Output the [X, Y] coordinate of the center of the cell containing the given text.  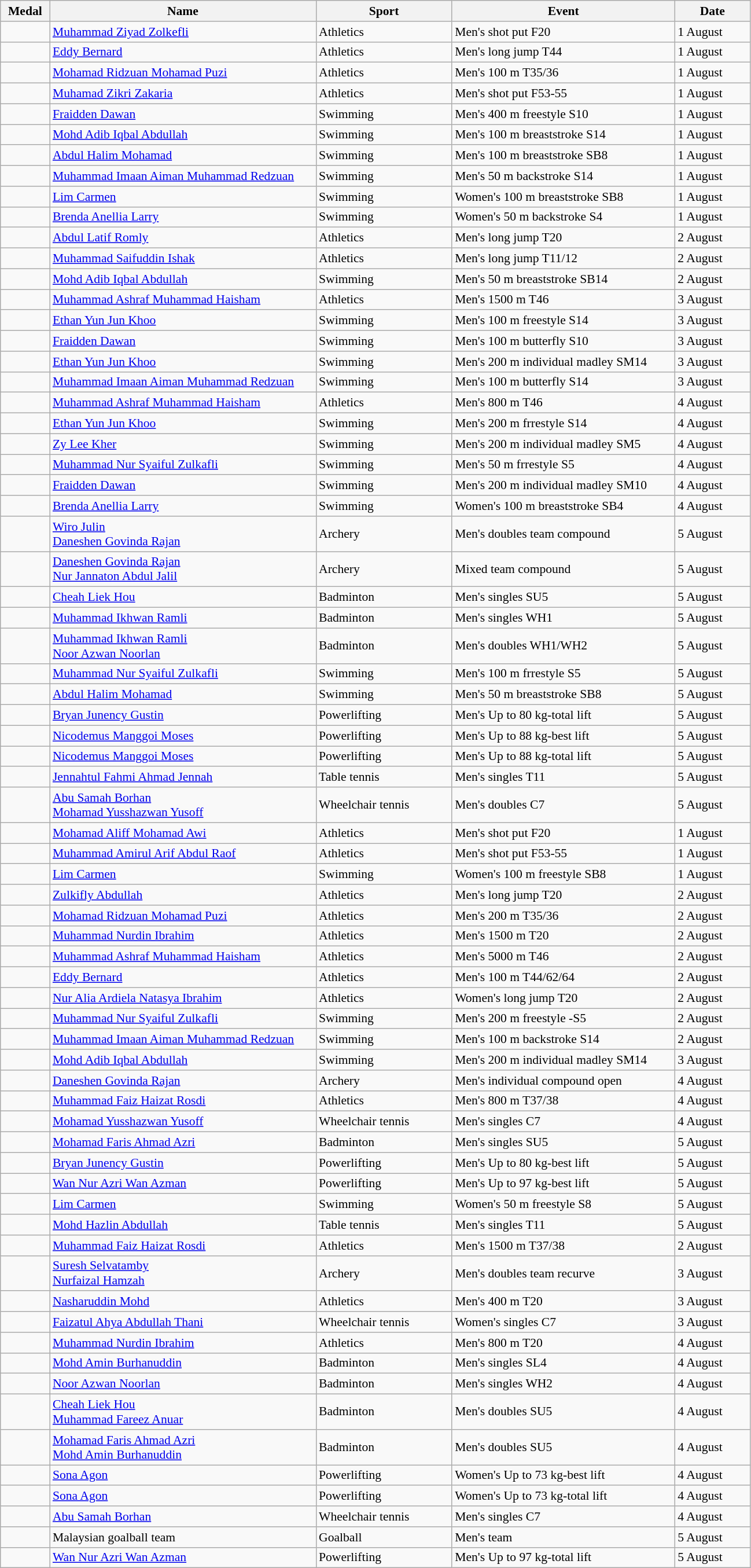
Men's 200 m freestyle -S5 [564, 1019]
Men's 800 m T37/38 [564, 1101]
Daneshen Govinda Rajan [183, 1081]
Abdul Latif Romly [183, 238]
Muhamad Zikri Zakaria [183, 94]
Men's Up to 88 kg-best lift [564, 736]
Men's 100 m breaststroke SB8 [564, 156]
Muhammad Ziyad Zolkefli [183, 32]
Event [564, 11]
Women's 100 m breaststroke SB4 [564, 506]
Men's singles WH1 [564, 618]
Women's 100 m freestyle SB8 [564, 875]
Men's 50 m frrestyle S5 [564, 465]
Muhammad Saifuddin Ishak [183, 259]
Mohamad Aliff Mohamad Awi [183, 833]
Medal [25, 11]
Zulkifly Abdullah [183, 895]
Men's 100 m frrestyle S5 [564, 674]
Men's long jump T44 [564, 52]
Women's Up to 73 kg-total lift [564, 1496]
Malaysian goalball team [183, 1537]
Jennahtul Fahmi Ahmad Jennah [183, 777]
Mohamad Yusshazwan Yusoff [183, 1122]
Women's long jump T20 [564, 998]
Men's Up to 97 kg-total lift [564, 1558]
Wiro JulinDaneshen Govinda Rajan [183, 534]
Men's long jump T11/12 [564, 259]
Mohamad Faris Ahmad AzriMohd Amin Burhanuddin [183, 1447]
Nasharuddin Mohd [183, 1302]
Goalball [384, 1537]
Men's 5000 m T46 [564, 957]
Men's 800 m T46 [564, 403]
Men's 200 m individual madley SM10 [564, 486]
Men's Up to 80 kg-total lift [564, 715]
Men's 100 m breaststroke S14 [564, 135]
Men's singles SL4 [564, 1363]
Men's 50 m breaststroke SB8 [564, 695]
Mohamad Faris Ahmad Azri [183, 1143]
Men's 1500 m T20 [564, 936]
Daneshen Govinda RajanNur Jannaton Abdul Jalil [183, 570]
Women's 100 m breaststroke SB8 [564, 197]
Men's 400 m freestyle S10 [564, 114]
Muhammad Ikhwan Ramli [183, 618]
Men's 50 m breaststroke SB14 [564, 279]
Faizatul Ahya Abdullah Thani [183, 1322]
Men's 100 m freestyle S14 [564, 321]
Women's Up to 73 kg-best lift [564, 1475]
Sport [384, 11]
Mixed team compound [564, 570]
Men's 50 m backstroke S14 [564, 176]
Men's Up to 97 kg-best lift [564, 1184]
Abu Samah Borhan [183, 1516]
Men's 100 m backstroke S14 [564, 1040]
Men's 100 m butterfly S14 [564, 382]
Men's doubles WH1/WH2 [564, 646]
Cheah Liek HouMuhammad Fareez Anuar [183, 1412]
Men's 100 m T35/36 [564, 73]
Zy Lee Kher [183, 444]
Men's 100 m T44/62/64 [564, 978]
Suresh SelvatambyNurfaizal Hamzah [183, 1273]
Mohd Hazlin Abdullah [183, 1225]
Men's doubles C7 [564, 805]
Men's 200 m T35/36 [564, 916]
Men's doubles team recurve [564, 1273]
Men's 100 m butterfly S10 [564, 341]
Date [712, 11]
Mohd Amin Burhanuddin [183, 1363]
Men's 1500 m T46 [564, 300]
Men's 200 m frrestyle S14 [564, 424]
Nur Alia Ardiela Natasya Ibrahim [183, 998]
Muhammad Amirul Arif Abdul Raof [183, 854]
Men's doubles team compound [564, 534]
Abu Samah BorhanMohamad Yusshazwan Yusoff [183, 805]
Men's team [564, 1537]
Women's 50 m backstroke S4 [564, 217]
Men's Up to 80 kg-best lift [564, 1163]
Cheah Liek Hou [183, 597]
Men's singles WH2 [564, 1384]
Men's 800 m T20 [564, 1343]
Noor Azwan Noorlan [183, 1384]
Men's individual compound open [564, 1081]
Men's Up to 88 kg-total lift [564, 757]
Men's 1500 m T37/38 [564, 1246]
Men's 400 m T20 [564, 1302]
Muhammad Ikhwan RamliNoor Azwan Noorlan [183, 646]
Name [183, 11]
Men's 200 m individual madley SM5 [564, 444]
Women's 50 m freestyle S8 [564, 1205]
Women's singles C7 [564, 1322]
